Find where the given text appears and provide that cell's center as (x, y) coordinate. 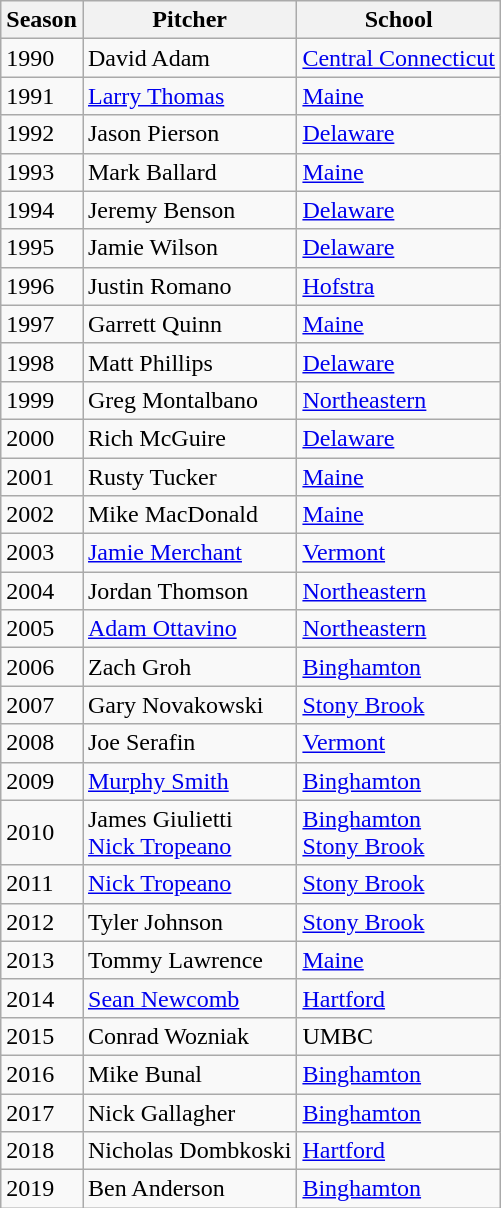
2010 (42, 832)
Jamie Wilson (189, 248)
2009 (42, 781)
Jeremy Benson (189, 210)
Joe Serafin (189, 743)
1997 (42, 324)
Nick Tropeano (189, 884)
1995 (42, 248)
Zach Groh (189, 667)
Tyler Johnson (189, 922)
Gary Novakowski (189, 705)
2017 (42, 1113)
Matt Phillips (189, 362)
1992 (42, 134)
Murphy Smith (189, 781)
Jason Pierson (189, 134)
Jordan Thomson (189, 591)
1994 (42, 210)
2001 (42, 477)
2003 (42, 553)
Adam Ottavino (189, 629)
Garrett Quinn (189, 324)
2016 (42, 1074)
2007 (42, 705)
Nick Gallagher (189, 1113)
UMBC (399, 1036)
1999 (42, 400)
2018 (42, 1151)
Larry Thomas (189, 96)
2012 (42, 922)
2008 (42, 743)
2015 (42, 1036)
Mark Ballard (189, 172)
2004 (42, 591)
Season (42, 20)
Tommy Lawrence (189, 960)
Rusty Tucker (189, 477)
Nicholas Dombkoski (189, 1151)
Jamie Merchant (189, 553)
Conrad Wozniak (189, 1036)
2019 (42, 1189)
1993 (42, 172)
David Adam (189, 58)
2005 (42, 629)
James GiuliettiNick Tropeano (189, 832)
Hofstra (399, 286)
Pitcher (189, 20)
Greg Montalbano (189, 400)
Sean Newcomb (189, 998)
1990 (42, 58)
2014 (42, 998)
Central Connecticut (399, 58)
Ben Anderson (189, 1189)
School (399, 20)
2013 (42, 960)
1991 (42, 96)
2000 (42, 438)
BinghamtonStony Brook (399, 832)
2002 (42, 515)
Mike MacDonald (189, 515)
2006 (42, 667)
1998 (42, 362)
2011 (42, 884)
1996 (42, 286)
Justin Romano (189, 286)
Rich McGuire (189, 438)
Mike Bunal (189, 1074)
